Provide the [X, Y] coordinate of the cell's center where the given text is located.  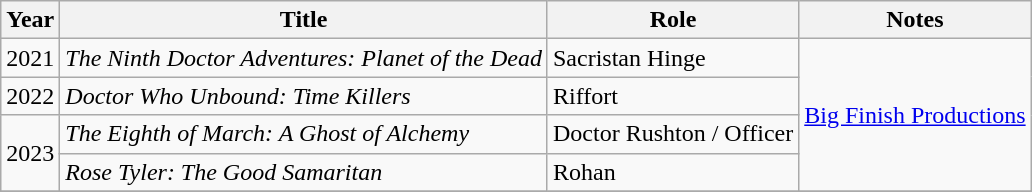
2023 [30, 153]
The Eighth of March: A Ghost of Alchemy [304, 134]
Doctor Who Unbound: Time Killers [304, 96]
Big Finish Productions [915, 115]
Rose Tyler: The Good Samaritan [304, 172]
Sacristan Hinge [672, 58]
Riffort [672, 96]
Doctor Rushton / Officer [672, 134]
Title [304, 20]
Year [30, 20]
Rohan [672, 172]
Notes [915, 20]
The Ninth Doctor Adventures: Planet of the Dead [304, 58]
2021 [30, 58]
2022 [30, 96]
Role [672, 20]
